Pinpoint the cell where the given text exists, returning its [X, Y] midpoint coordinate. 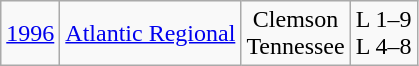
L 1–9L 4–8 [384, 34]
Atlantic Regional [150, 34]
1996 [30, 34]
ClemsonTennessee [296, 34]
